Pinpoint the cell where the given text exists, returning its (X, Y) midpoint coordinate. 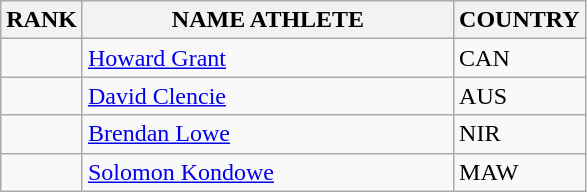
RANK (42, 20)
NAME ATHLETE (268, 20)
Brendan Lowe (268, 134)
AUS (520, 96)
MAW (520, 172)
COUNTRY (520, 20)
Solomon Kondowe (268, 172)
NIR (520, 134)
Howard Grant (268, 58)
CAN (520, 58)
David Clencie (268, 96)
